Return the [x, y] coordinate for the center point of the cell that contains the specified text.  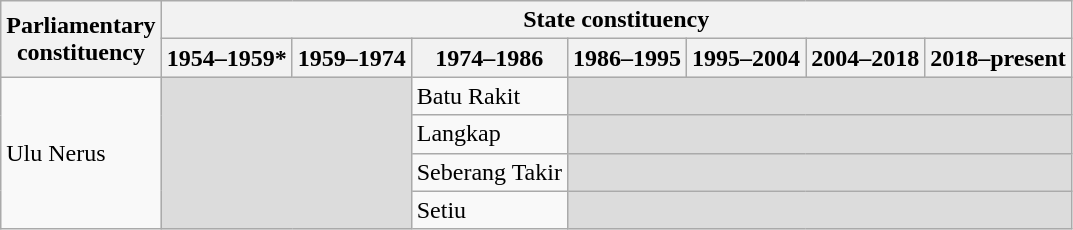
2004–2018 [866, 58]
1974–1986 [489, 58]
1986–1995 [626, 58]
Parliamentaryconstituency [81, 39]
1995–2004 [746, 58]
State constituency [616, 20]
Ulu Nerus [81, 153]
1959–1974 [352, 58]
Batu Rakit [489, 96]
1954–1959* [226, 58]
Seberang Takir [489, 172]
Setiu [489, 210]
Langkap [489, 134]
2018–present [998, 58]
